Return [x, y] of the center of cell containing provided text 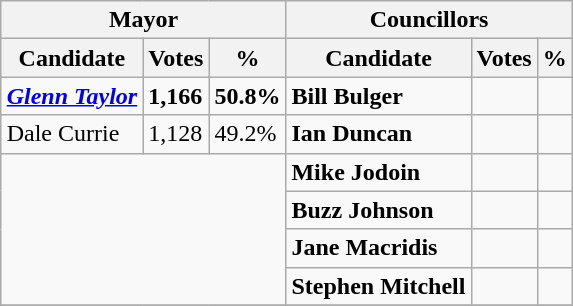
Mayor [144, 20]
Councillors [429, 20]
Dale Currie [72, 134]
Ian Duncan [378, 134]
Jane Macridis [378, 248]
1,128 [176, 134]
Glenn Taylor [72, 96]
50.8% [248, 96]
Buzz Johnson [378, 210]
49.2% [248, 134]
Stephen Mitchell [378, 286]
1,166 [176, 96]
Mike Jodoin [378, 172]
Bill Bulger [378, 96]
